Detect which cell encompasses the target text, then output its [X, Y] center coordinate. 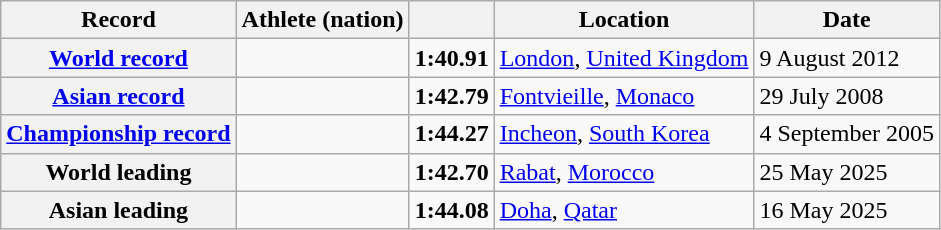
29 July 2008 [847, 96]
4 September 2005 [847, 134]
World leading [118, 172]
1:42.70 [452, 172]
1:40.91 [452, 58]
1:42.79 [452, 96]
Athlete (nation) [322, 20]
Incheon, South Korea [624, 134]
Asian record [118, 96]
Date [847, 20]
Asian leading [118, 210]
Record [118, 20]
London, United Kingdom [624, 58]
Fontvieille, Monaco [624, 96]
Rabat, Morocco [624, 172]
1:44.27 [452, 134]
Location [624, 20]
Doha, Qatar [624, 210]
9 August 2012 [847, 58]
25 May 2025 [847, 172]
1:44.08 [452, 210]
Championship record [118, 134]
World record [118, 58]
16 May 2025 [847, 210]
